Locate the cell with the specified text and output its [X, Y] center coordinate. 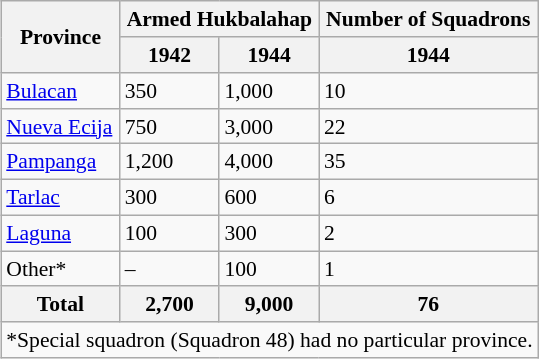
750 [170, 126]
35 [428, 162]
4,000 [269, 162]
Pampanga [60, 162]
2 [428, 233]
1942 [170, 55]
1,200 [170, 162]
Laguna [60, 233]
6 [428, 197]
*Special squadron (Squadron 48) had no particular province. [269, 340]
76 [428, 304]
Other* [60, 269]
Number of Squadrons [428, 19]
Bulacan [60, 91]
350 [170, 91]
22 [428, 126]
Armed Hukbalahap [220, 19]
Total [60, 304]
2,700 [170, 304]
– [170, 269]
Province [60, 36]
Tarlac [60, 197]
Nueva Ecija [60, 126]
1 [428, 269]
9,000 [269, 304]
1,000 [269, 91]
3,000 [269, 126]
600 [269, 197]
10 [428, 91]
